Search for the cell housing the specified text and yield its [X, Y] center coordinate. 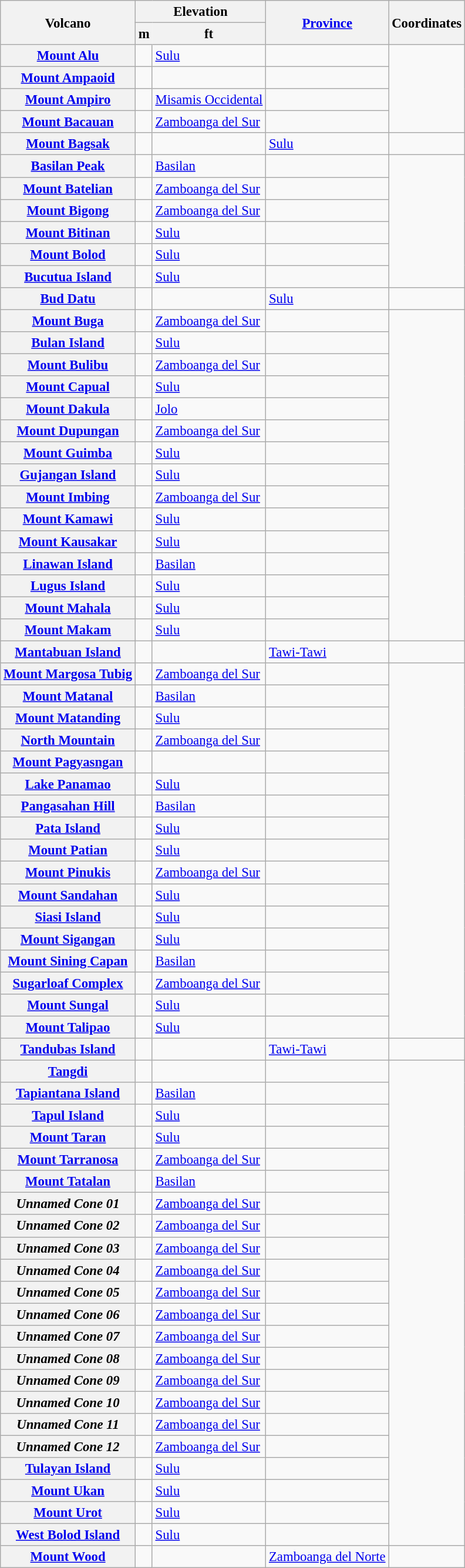
Mount Patian [68, 851]
Basilan Peak [68, 166]
Elevation [200, 12]
Sugarloaf Complex [68, 983]
ft [209, 34]
Bucutua Island [68, 277]
Mount Guimba [68, 453]
Mount Ukan [68, 1491]
Mount Bigong [68, 210]
Lugus Island [68, 586]
m [143, 34]
Misamis Occidental [209, 100]
Zamboanga del Norte [328, 1557]
Bud Datu [68, 299]
Unnamed Cone 06 [68, 1314]
Unnamed Cone 09 [68, 1381]
Mount Sining Capan [68, 961]
Mount Ampaoid [68, 78]
Unnamed Cone 11 [68, 1425]
Unnamed Cone 10 [68, 1402]
Mount Dupungan [68, 431]
Mount Sungal [68, 1005]
Unnamed Cone 03 [68, 1248]
Mount Batelian [68, 189]
Unnamed Cone 04 [68, 1270]
Linawan Island [68, 564]
Volcano [68, 22]
Mount Sandahan [68, 895]
Mount Tatalan [68, 1182]
Mount Alu [68, 56]
Mount Tarranosa [68, 1160]
Mount Capual [68, 387]
Mount Imbing [68, 497]
Mantabuan Island [68, 652]
Mount Kausakar [68, 541]
Bulan Island [68, 343]
Pangasahan Hill [68, 806]
Coordinates [427, 22]
Unnamed Cone 12 [68, 1447]
Mount Bagsak [68, 144]
Mount Mahala [68, 608]
Jolo [209, 409]
Unnamed Cone 01 [68, 1204]
Mount Wood [68, 1557]
Mount Bacauan [68, 122]
Mount Kamawi [68, 520]
North Mountain [68, 741]
Unnamed Cone 05 [68, 1292]
Mount Bolod [68, 254]
Mount Ampiro [68, 100]
Pata Island [68, 829]
Unnamed Cone 02 [68, 1226]
Mount Bulibu [68, 365]
Tangdi [68, 1071]
Mount Dakula [68, 409]
Unnamed Cone 07 [68, 1337]
Mount Buga [68, 321]
Mount Bitinan [68, 233]
Mount Urot [68, 1513]
Mount Matanding [68, 718]
West Bolod Island [68, 1535]
Gujangan Island [68, 475]
Tandubas Island [68, 1049]
Mount Pagyasngan [68, 762]
Mount Sigangan [68, 939]
Unnamed Cone 08 [68, 1358]
Mount Talipao [68, 1027]
Siasi Island [68, 917]
Mount Makam [68, 630]
Province [328, 22]
Tapiantana Island [68, 1093]
Tulayan Island [68, 1469]
Tapul Island [68, 1116]
Mount Margosa Tubig [68, 674]
Mount Matanal [68, 696]
Mount Pinukis [68, 873]
Lake Panamao [68, 785]
Mount Taran [68, 1138]
